Output the (x, y) coordinate of the center of the cell containing the given text.  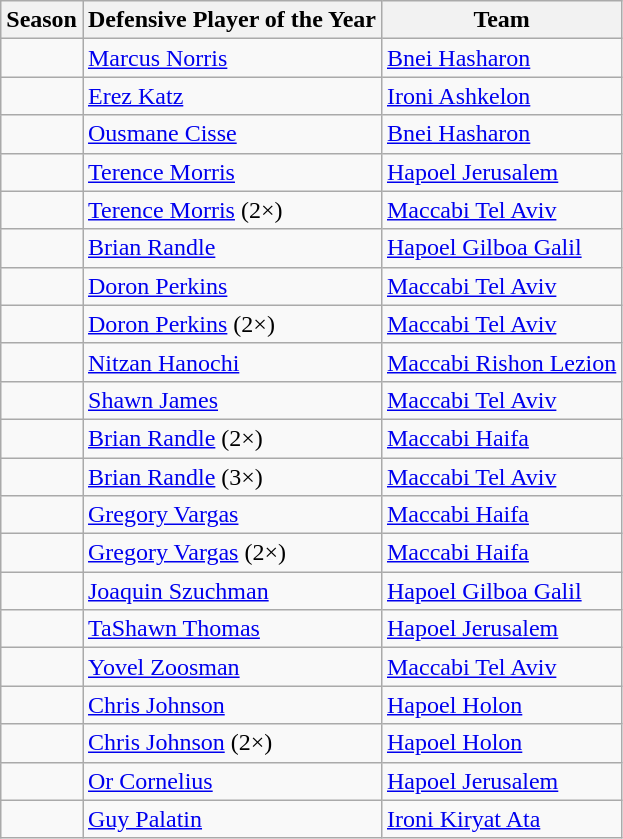
Doron Perkins (232, 286)
Defensive Player of the Year (232, 20)
Ousmane Cisse (232, 134)
TaShawn Thomas (232, 629)
Brian Randle (3×) (232, 477)
Ironi Ashkelon (501, 96)
Joaquin Szuchman (232, 591)
Gregory Vargas (232, 515)
Terence Morris (2×) (232, 210)
Erez Katz (232, 96)
Chris Johnson (2×) (232, 743)
Gregory Vargas (2×) (232, 553)
Season (42, 20)
Or Cornelius (232, 781)
Maccabi Rishon Lezion (501, 362)
Marcus Norris (232, 58)
Team (501, 20)
Doron Perkins (2×) (232, 324)
Guy Palatin (232, 819)
Nitzan Hanochi (232, 362)
Brian Randle (2×) (232, 438)
Terence Morris (232, 172)
Shawn James (232, 400)
Brian Randle (232, 248)
Ironi Kiryat Ata (501, 819)
Yovel Zoosman (232, 667)
Chris Johnson (232, 705)
